For the text-containing cell, return its midpoint in [x, y] coordinate format. 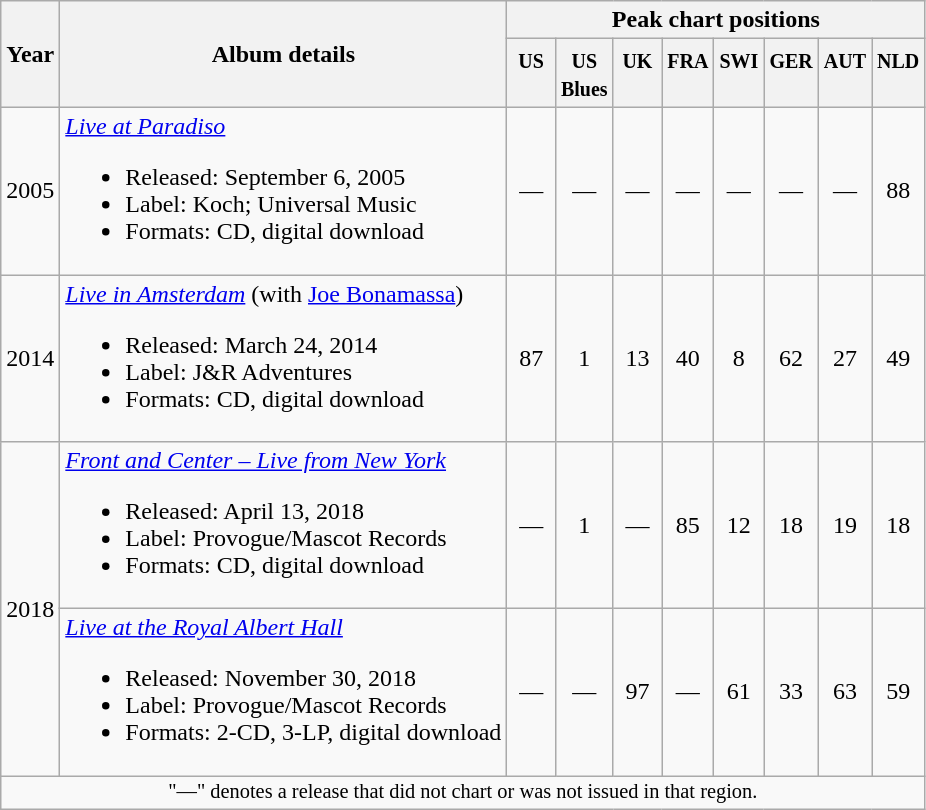
GER [791, 74]
2014 [30, 358]
US Blues [584, 74]
62 [791, 358]
12 [739, 526]
Album details [284, 54]
87 [532, 358]
33 [791, 692]
Live at ParadisoReleased: September 6, 2005Label: Koch; Universal MusicFormats: CD, digital download [284, 190]
Live in Amsterdam (with Joe Bonamassa)Released: March 24, 2014Label: J&R AdventuresFormats: CD, digital download [284, 358]
AUT [844, 74]
88 [898, 190]
"—" denotes a release that did not chart or was not issued in that region. [463, 793]
SWI [739, 74]
85 [688, 526]
Live at the Royal Albert HallReleased: November 30, 2018Label: Provogue/Mascot RecordsFormats: 2-CD, 3-LP, digital download [284, 692]
FRA [688, 74]
49 [898, 358]
40 [688, 358]
UK [638, 74]
2005 [30, 190]
61 [739, 692]
27 [844, 358]
Peak chart positions [716, 20]
19 [844, 526]
NLD [898, 74]
59 [898, 692]
63 [844, 692]
US [532, 74]
Year [30, 54]
2018 [30, 609]
Front and Center – Live from New YorkReleased: April 13, 2018Label: Provogue/Mascot RecordsFormats: CD, digital download [284, 526]
97 [638, 692]
13 [638, 358]
8 [739, 358]
